Output the [X, Y] coordinate of the center of the cell containing the given text.  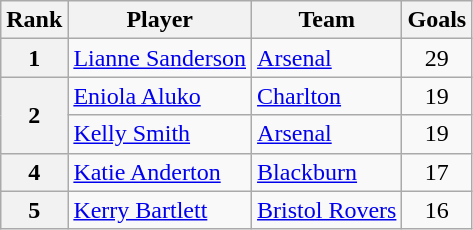
Goals [437, 20]
Charlton [327, 96]
2 [34, 115]
Kerry Bartlett [160, 210]
Bristol Rovers [327, 210]
Player [160, 20]
29 [437, 58]
5 [34, 210]
16 [437, 210]
Kelly Smith [160, 134]
Katie Anderton [160, 172]
17 [437, 172]
1 [34, 58]
Lianne Sanderson [160, 58]
Team [327, 20]
4 [34, 172]
Blackburn [327, 172]
Rank [34, 20]
Eniola Aluko [160, 96]
